Find where the given text appears and provide that cell's center as (X, Y) coordinate. 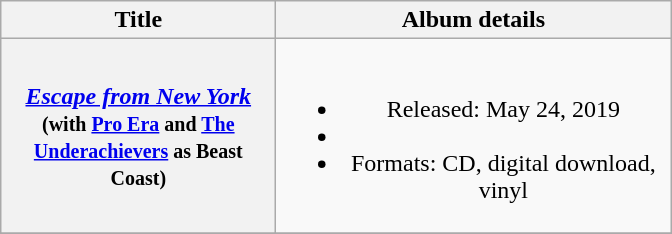
Title (138, 20)
Released: May 24, 2019Formats: CD, digital download, vinyl (474, 136)
Escape from New York(with Pro Era and The Underachievers as Beast Coast) (138, 136)
Album details (474, 20)
